Return [X, Y] of the center of cell containing provided text 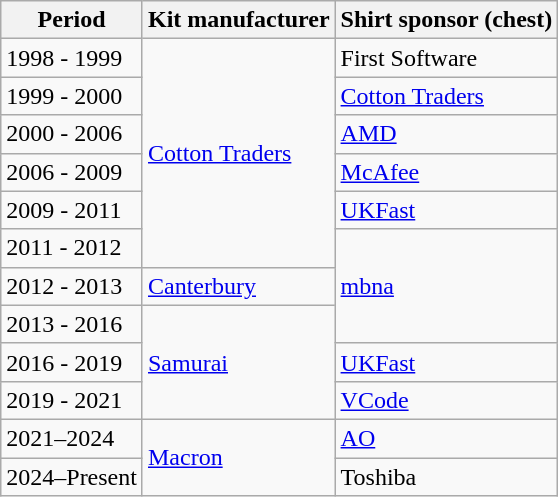
Period [72, 20]
2006 - 2009 [72, 172]
1998 - 1999 [72, 58]
VCode [446, 400]
AO [446, 438]
Samurai [238, 362]
AMD [446, 134]
2012 - 2013 [72, 286]
2000 - 2006 [72, 134]
2021–2024 [72, 438]
2019 - 2021 [72, 400]
2013 - 2016 [72, 324]
2024–Present [72, 477]
Shirt sponsor (chest) [446, 20]
Kit manufacturer [238, 20]
mbna [446, 286]
2011 - 2012 [72, 248]
1999 - 2000 [72, 96]
McAfee [446, 172]
Canterbury [238, 286]
2016 - 2019 [72, 362]
First Software [446, 58]
Macron [238, 457]
Toshiba [446, 477]
2009 - 2011 [72, 210]
